From the cell containing the given text, extract its center point as [X, Y] coordinate. 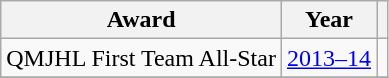
Year [328, 20]
QMJHL First Team All-Star [142, 58]
Award [142, 20]
2013–14 [328, 58]
